Pinpoint the cell where the given text exists, returning its (X, Y) midpoint coordinate. 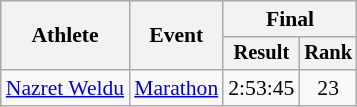
Athlete (65, 36)
23 (328, 88)
Event (176, 36)
Final (290, 19)
Marathon (176, 88)
2:53:45 (261, 88)
Rank (328, 54)
Nazret Weldu (65, 88)
Result (261, 54)
